Pinpoint the cell where the given text exists, returning its (x, y) midpoint coordinate. 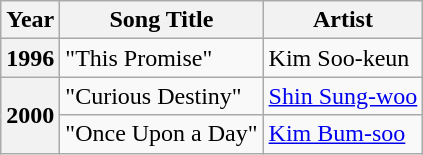
Kim Soo-keun (343, 58)
"Once Upon a Day" (162, 134)
1996 (30, 58)
"Curious Destiny" (162, 96)
Shin Sung-woo (343, 96)
Song Title (162, 20)
Artist (343, 20)
Kim Bum-soo (343, 134)
Year (30, 20)
2000 (30, 115)
"This Promise" (162, 58)
